Return [X, Y] of the center of cell containing provided text 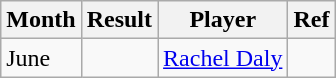
Result [119, 20]
Player [223, 20]
Month [41, 20]
Ref [312, 20]
Rachel Daly [223, 58]
June [41, 58]
